Output the (X, Y) coordinate of the center of the cell containing the given text.  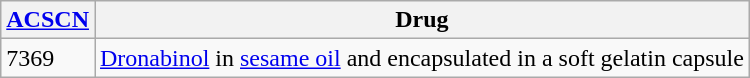
Drug (422, 20)
7369 (48, 58)
Dronabinol in sesame oil and encapsulated in a soft gelatin capsule (422, 58)
ACSCN (48, 20)
